Determine the (X, Y) coordinate at the center of the cell enclosing the given text.  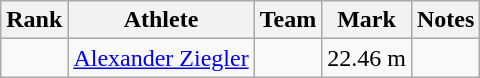
Mark (367, 20)
Rank (34, 20)
Team (288, 20)
Alexander Ziegler (161, 58)
Athlete (161, 20)
Notes (445, 20)
22.46 m (367, 58)
